From the cell containing the given text, extract its center point as [X, Y] coordinate. 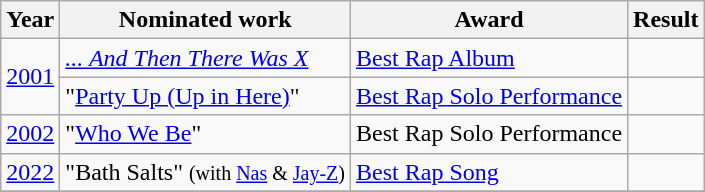
... And Then There Was X [206, 58]
Result [666, 20]
Year [30, 20]
Best Rap Song [490, 172]
Award [490, 20]
"Who We Be" [206, 134]
"Party Up (Up in Here)" [206, 96]
2002 [30, 134]
"Bath Salts" (with Nas & Jay-Z) [206, 172]
2001 [30, 77]
2022 [30, 172]
Nominated work [206, 20]
Best Rap Album [490, 58]
